Identify which cell holds the provided text, then report its [x, y] central coordinate. 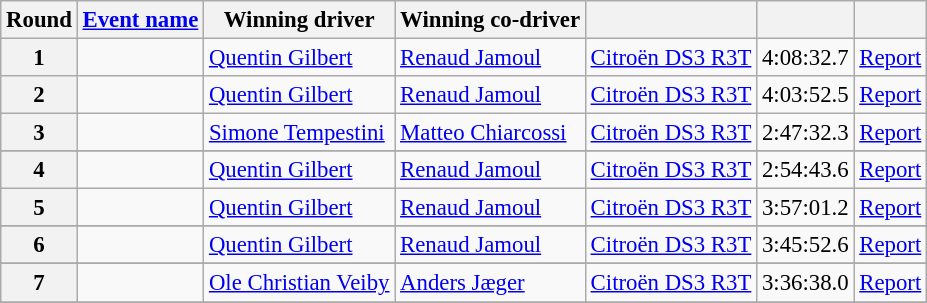
3:45:52.6 [806, 245]
Anders Jæger [490, 283]
Event name [140, 20]
Simone Tempestini [300, 133]
Matteo Chiarcossi [490, 133]
2:54:43.6 [806, 170]
4 [39, 170]
5 [39, 208]
2:47:32.3 [806, 133]
3 [39, 133]
4:08:32.7 [806, 58]
3:36:38.0 [806, 283]
2 [39, 95]
Winning co-driver [490, 20]
3:57:01.2 [806, 208]
1 [39, 58]
Ole Christian Veiby [300, 283]
7 [39, 283]
4:03:52.5 [806, 95]
Round [39, 20]
6 [39, 245]
Winning driver [300, 20]
